Capture the cell that displays the provided text and extract its (x, y) central coordinate. 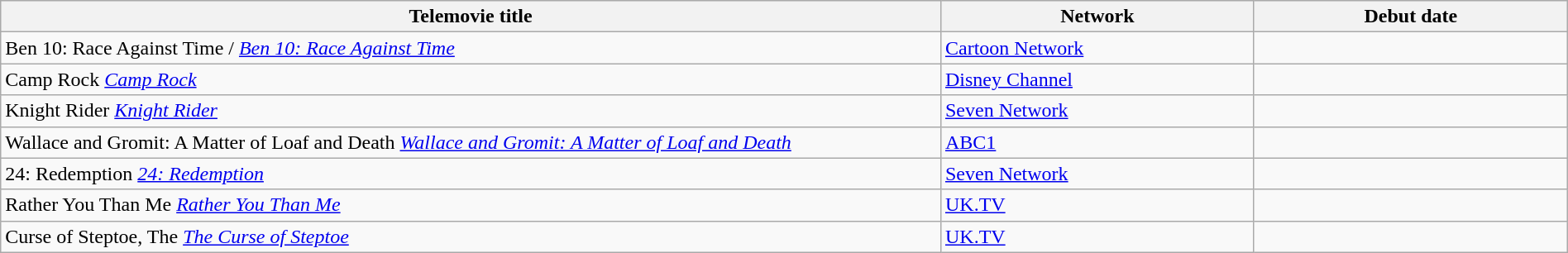
Cartoon Network (1097, 48)
Rather You Than Me Rather You Than Me (471, 205)
24: Redemption 24: Redemption (471, 174)
Ben 10: Race Against Time / Ben 10: Race Against Time (471, 48)
Debut date (1411, 17)
Network (1097, 17)
Camp Rock Camp Rock (471, 79)
ABC1 (1097, 142)
Curse of Steptoe, The The Curse of Steptoe (471, 236)
Disney Channel (1097, 79)
Telemovie title (471, 17)
Wallace and Gromit: A Matter of Loaf and Death Wallace and Gromit: A Matter of Loaf and Death (471, 142)
Knight Rider Knight Rider (471, 111)
